Search for the cell housing the specified text and yield its [X, Y] center coordinate. 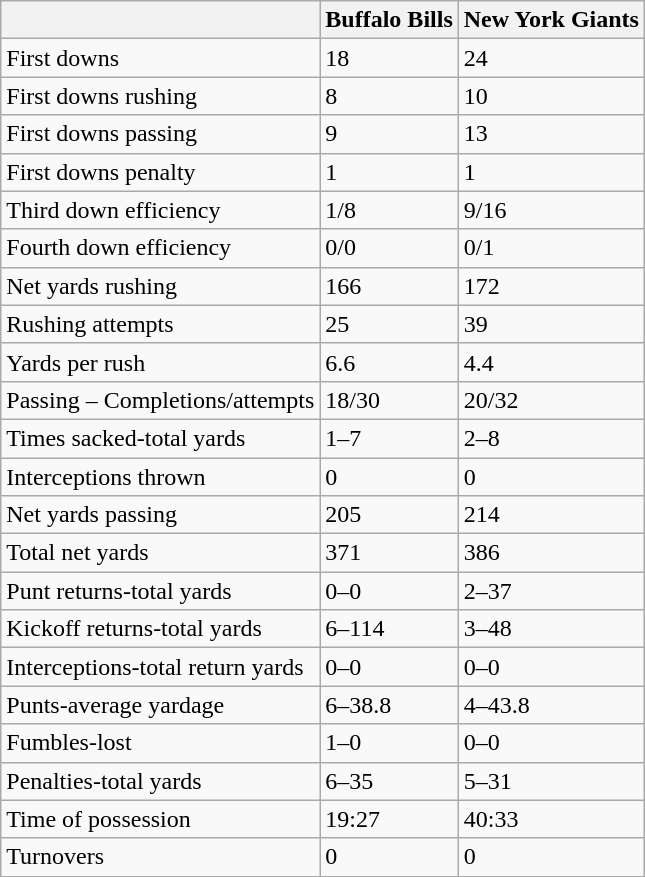
Rushing attempts [160, 324]
1–7 [389, 438]
Interceptions-total return yards [160, 667]
Punts-average yardage [160, 705]
4.4 [551, 362]
1–0 [389, 743]
18 [389, 58]
214 [551, 515]
First downs [160, 58]
3–48 [551, 629]
20/32 [551, 400]
18/30 [389, 400]
13 [551, 134]
First downs passing [160, 134]
Interceptions thrown [160, 477]
6–35 [389, 781]
10 [551, 96]
40:33 [551, 819]
0/1 [551, 248]
25 [389, 324]
Kickoff returns-total yards [160, 629]
8 [389, 96]
386 [551, 553]
Third down efficiency [160, 210]
172 [551, 286]
205 [389, 515]
9/16 [551, 210]
Buffalo Bills [389, 20]
Penalties-total yards [160, 781]
2–37 [551, 591]
24 [551, 58]
371 [389, 553]
Fourth down efficiency [160, 248]
166 [389, 286]
Fumbles-lost [160, 743]
6–38.8 [389, 705]
Yards per rush [160, 362]
6.6 [389, 362]
Times sacked-total yards [160, 438]
2–8 [551, 438]
Total net yards [160, 553]
Time of possession [160, 819]
Net yards passing [160, 515]
1/8 [389, 210]
5–31 [551, 781]
First downs penalty [160, 172]
4–43.8 [551, 705]
Passing – Completions/attempts [160, 400]
6–114 [389, 629]
Punt returns-total yards [160, 591]
19:27 [389, 819]
New York Giants [551, 20]
Net yards rushing [160, 286]
First downs rushing [160, 96]
Turnovers [160, 857]
39 [551, 324]
9 [389, 134]
0/0 [389, 248]
